Output the [x, y] coordinate of the center of the cell containing the given text.  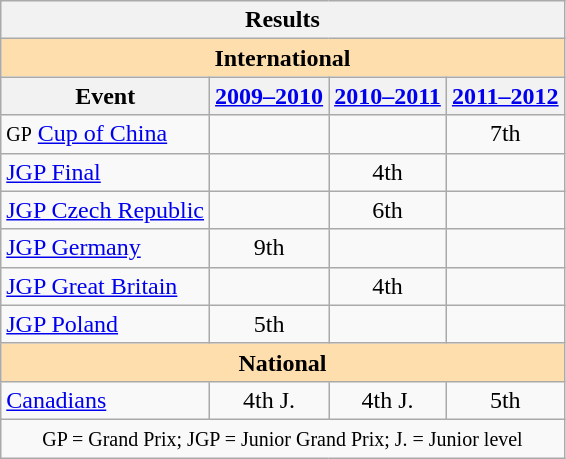
JGP Poland [106, 324]
GP = Grand Prix; JGP = Junior Grand Prix; J. = Junior level [282, 438]
Event [106, 96]
JGP Germany [106, 248]
Canadians [106, 400]
9th [270, 248]
6th [388, 210]
JGP Czech Republic [106, 210]
2011–2012 [505, 96]
Results [282, 20]
JGP Final [106, 172]
National [282, 362]
JGP Great Britain [106, 286]
2010–2011 [388, 96]
International [282, 58]
2009–2010 [270, 96]
GP Cup of China [106, 134]
7th [505, 134]
